Pinpoint the cell where the given text exists, returning its [x, y] midpoint coordinate. 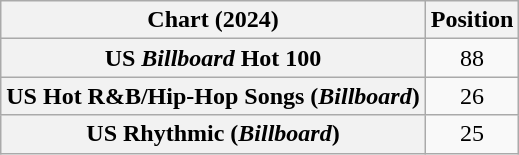
US Billboard Hot 100 [213, 58]
88 [472, 58]
Chart (2024) [213, 20]
25 [472, 134]
US Hot R&B/Hip-Hop Songs (Billboard) [213, 96]
Position [472, 20]
26 [472, 96]
US Rhythmic (Billboard) [213, 134]
